From the cell containing the given text, extract its center point as [X, Y] coordinate. 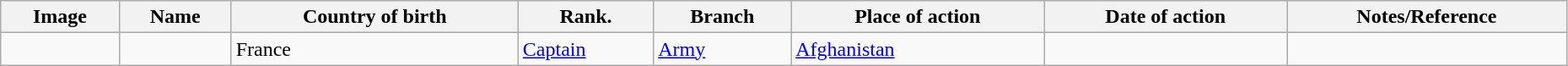
Rank. [585, 17]
Branch [722, 17]
Image [60, 17]
Place of action [918, 17]
Captain [585, 49]
France [374, 49]
Name [175, 17]
Country of birth [374, 17]
Afghanistan [918, 49]
Notes/Reference [1427, 17]
Date of action [1166, 17]
Army [722, 49]
